Provide the [x, y] coordinate of the cell's center where the given text is located.  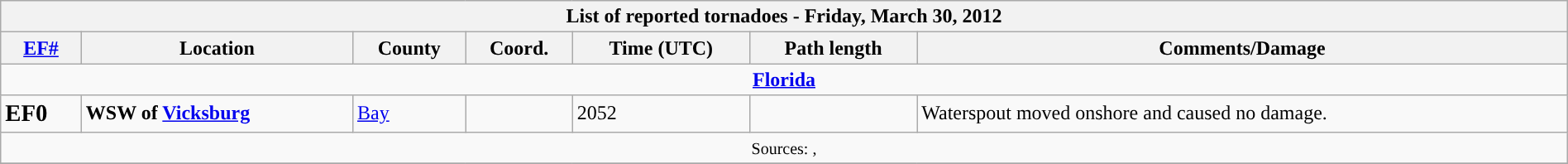
List of reported tornadoes - Friday, March 30, 2012 [784, 17]
Path length [833, 48]
Coord. [519, 48]
2052 [661, 113]
WSW of Vicksburg [217, 113]
EF0 [41, 113]
Florida [784, 80]
Waterspout moved onshore and caused no damage. [1242, 113]
Bay [409, 113]
County [409, 48]
Location [217, 48]
Sources: , [784, 147]
Time (UTC) [661, 48]
EF# [41, 48]
Comments/Damage [1242, 48]
